Determine the [x, y] coordinate at the center of the cell enclosing the given text.  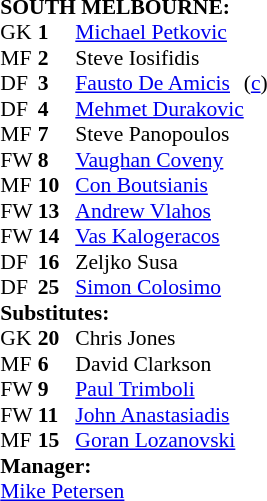
15 [57, 441]
3 [57, 83]
7 [57, 135]
Andrew Vlahos [159, 211]
Steve Panopoulos [159, 135]
11 [57, 415]
13 [57, 211]
Vas Kalogeracos [159, 237]
Chris Jones [159, 339]
John Anastasiadis [159, 415]
Steve Iosifidis [159, 58]
14 [57, 237]
10 [57, 185]
Vaughan Coveny [159, 160]
David Clarkson [159, 364]
Simon Colosimo [159, 287]
4 [57, 109]
Goran Lozanovski [159, 441]
9 [57, 389]
6 [57, 364]
2 [57, 58]
Mehmet Durakovic [159, 109]
Con Boutsianis [159, 185]
16 [57, 262]
Zeljko Susa [159, 262]
Substitutes: [122, 313]
8 [57, 160]
20 [57, 339]
25 [57, 287]
Michael Petkovic [159, 33]
Manager: [122, 466]
Paul Trimboli [159, 389]
Fausto De Amicis [159, 83]
1 [57, 33]
